Determine the (x, y) coordinate at the center of the cell enclosing the given text.  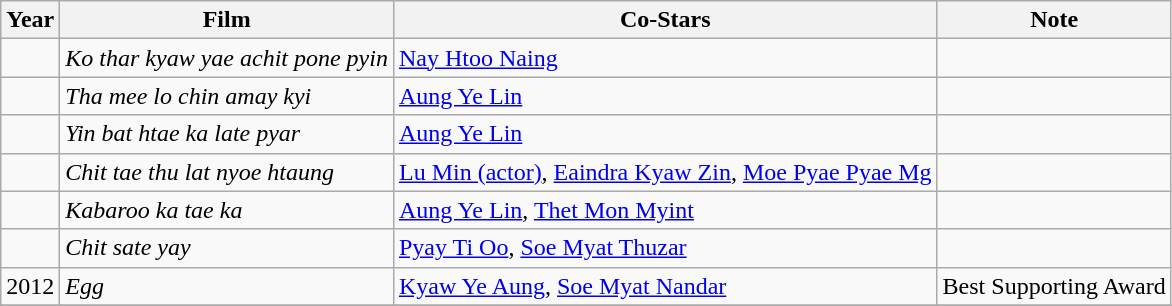
Yin bat htae ka late pyar (227, 134)
Tha mee lo chin amay kyi (227, 96)
Note (1054, 20)
Co-Stars (665, 20)
Nay Htoo Naing (665, 58)
Year (30, 20)
Chit sate yay (227, 248)
2012 (30, 286)
Aung Ye Lin, Thet Mon Myint (665, 210)
Chit tae thu lat nyoe htaung (227, 172)
Kyaw Ye Aung, Soe Myat Nandar (665, 286)
Egg (227, 286)
Ko thar kyaw yae achit pone pyin (227, 58)
Pyay Ti Oo, Soe Myat Thuzar (665, 248)
Lu Min (actor), Eaindra Kyaw Zin, Moe Pyae Pyae Mg (665, 172)
Best Supporting Award (1054, 286)
Film (227, 20)
Kabaroo ka tae ka (227, 210)
